Extract the (X, Y) coordinate from the center of the cell holding the provided text.  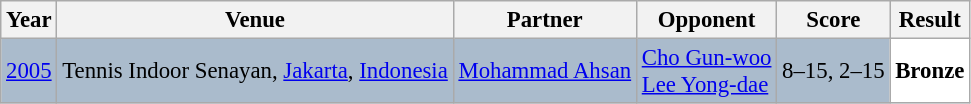
2005 (29, 72)
Partner (544, 20)
Cho Gun-woo Lee Yong-dae (706, 72)
Mohammad Ahsan (544, 72)
Result (930, 20)
Opponent (706, 20)
Tennis Indoor Senayan, Jakarta, Indonesia (255, 72)
Bronze (930, 72)
Score (834, 20)
8–15, 2–15 (834, 72)
Year (29, 20)
Venue (255, 20)
